Detect which cell encompasses the target text, then output its [x, y] center coordinate. 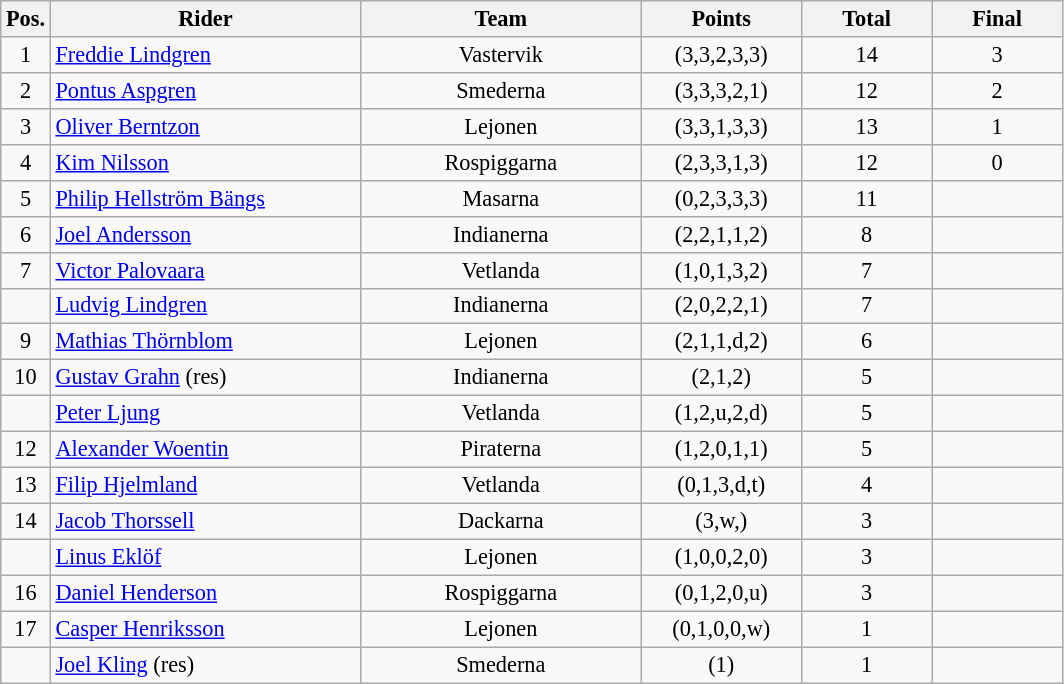
Ludvig Lindgren [205, 306]
Freddie Lindgren [205, 55]
16 [26, 593]
Victor Palovaara [205, 270]
Vastervik [501, 55]
8 [866, 234]
(2,2,1,1,2) [721, 234]
(1,0,1,3,2) [721, 270]
Peter Ljung [205, 414]
(0,1,2,0,u) [721, 593]
Linus Eklöf [205, 557]
11 [866, 198]
Piraterna [501, 450]
(2,1,1,d,2) [721, 342]
9 [26, 342]
Team [501, 19]
Casper Henriksson [205, 629]
(0,1,3,d,t) [721, 485]
Pos. [26, 19]
10 [26, 378]
Masarna [501, 198]
Gustav Grahn (res) [205, 378]
Daniel Henderson [205, 593]
(3,3,2,3,3) [721, 55]
Joel Kling (res) [205, 665]
(1,2,0,1,1) [721, 450]
Pontus Aspgren [205, 90]
0 [997, 162]
17 [26, 629]
Final [997, 19]
Dackarna [501, 521]
(3,3,3,2,1) [721, 90]
(0,2,3,3,3) [721, 198]
(3,w,) [721, 521]
(3,3,1,3,3) [721, 126]
(1) [721, 665]
(1,0,0,2,0) [721, 557]
(2,0,2,2,1) [721, 306]
Alexander Woentin [205, 450]
Jacob Thorssell [205, 521]
(1,2,u,2,d) [721, 414]
Rider [205, 19]
Filip Hjelmland [205, 485]
Oliver Berntzon [205, 126]
Total [866, 19]
Mathias Thörnblom [205, 342]
Points [721, 19]
(2,1,2) [721, 378]
(2,3,3,1,3) [721, 162]
Joel Andersson [205, 234]
(0,1,0,0,w) [721, 629]
Kim Nilsson [205, 162]
Philip Hellström Bängs [205, 198]
